Return (X, Y) of the center of cell containing provided text 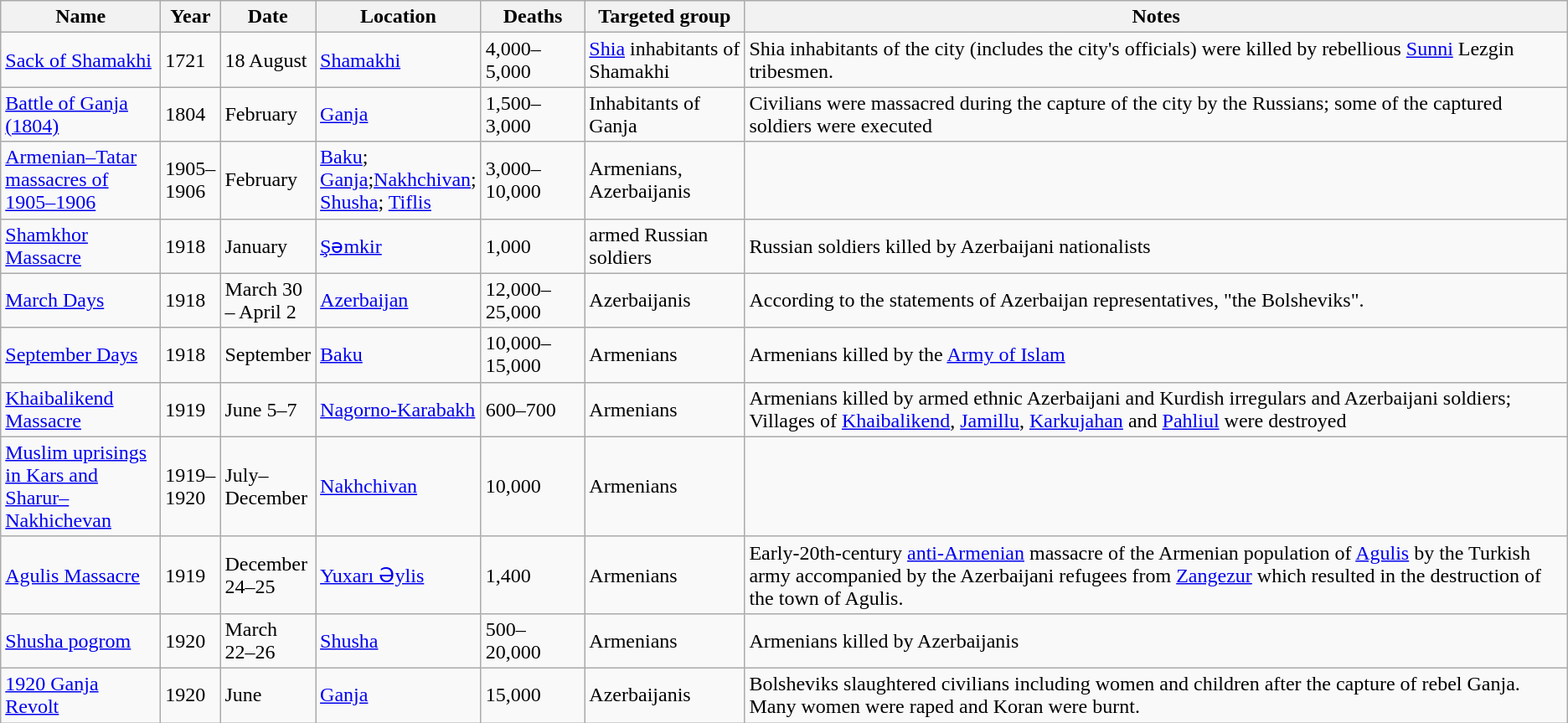
March 30 – April 2 (268, 300)
10,000–15,000 (533, 355)
June 5–7 (268, 409)
Notes (1156, 17)
1,000 (533, 246)
Baku (399, 355)
Agulis Massacre (80, 575)
Battle of Ganja (1804) (80, 114)
Bolsheviks slaughtered civilians including women and children after the capture of rebel Ganja. Many women were raped and Koran were burnt. (1156, 695)
Shamakhi (399, 60)
18 August (268, 60)
600–700 (533, 409)
Year (191, 17)
Location (399, 17)
500–20,000 (533, 640)
12,000–25,000 (533, 300)
December 24–25 (268, 575)
Baku; Ganja;Nakhchivan; Shusha; Tiflis (399, 180)
Armenians, Azerbaijanis (665, 180)
1721 (191, 60)
Muslim uprisings in Kars and Sharur–Nakhichevan (80, 486)
March Days (80, 300)
March 22–26 (268, 640)
September (268, 355)
1804 (191, 114)
June (268, 695)
10,000 (533, 486)
January (268, 246)
Armenian–Tatar massacres of 1905–1906 (80, 180)
Deaths (533, 17)
1919–1920 (191, 486)
Armenians killed by Azerbaijanis (1156, 640)
Name (80, 17)
Yuxarı Əylis (399, 575)
3,000–10,000 (533, 180)
Shusha pogrom (80, 640)
Nagorno-Karabakh (399, 409)
Sack of Shamakhi (80, 60)
Shia inhabitants of Shamakhi (665, 60)
1905–1906 (191, 180)
1,400 (533, 575)
15,000 (533, 695)
Şəmkir (399, 246)
1920 Ganja Revolt (80, 695)
1,500–3,000 (533, 114)
Azerbaijan (399, 300)
Shamkhor Massacre (80, 246)
armed Russian soldiers (665, 246)
Russian soldiers killed by Azerbaijani nationalists (1156, 246)
Civilians were massacred during the capture of the city by the Russians; some of the captured soldiers were executed (1156, 114)
Khaibalikend Massacre (80, 409)
July–December (268, 486)
Inhabitants of Ganja (665, 114)
Date (268, 17)
Shia inhabitants of the city (includes the city's officials) were killed by rebellious Sunni Lezgin tribesmen. (1156, 60)
September Days (80, 355)
4,000–5,000 (533, 60)
Armenians killed by the Army of Islam (1156, 355)
Targeted group (665, 17)
Nakhchivan (399, 486)
According to the statements of Azerbaijan representatives, "the Bolsheviks". (1156, 300)
Shusha (399, 640)
